Output the (X, Y) coordinate of the center of the cell containing the given text.  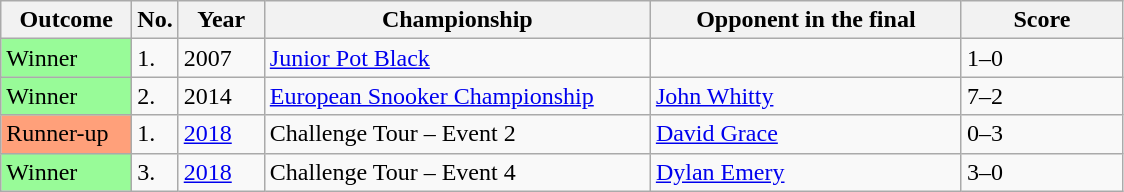
Runner-up (66, 134)
David Grace (806, 134)
Championship (457, 20)
2014 (221, 96)
Challenge Tour – Event 4 (457, 172)
John Whitty (806, 96)
7–2 (1042, 96)
Dylan Emery (806, 172)
3. (155, 172)
0–3 (1042, 134)
2. (155, 96)
European Snooker Championship (457, 96)
Year (221, 20)
Challenge Tour – Event 2 (457, 134)
Outcome (66, 20)
Junior Pot Black (457, 58)
1–0 (1042, 58)
Score (1042, 20)
Opponent in the final (806, 20)
3–0 (1042, 172)
No. (155, 20)
2007 (221, 58)
